Output the (x, y) coordinate of the center of the cell containing the given text.  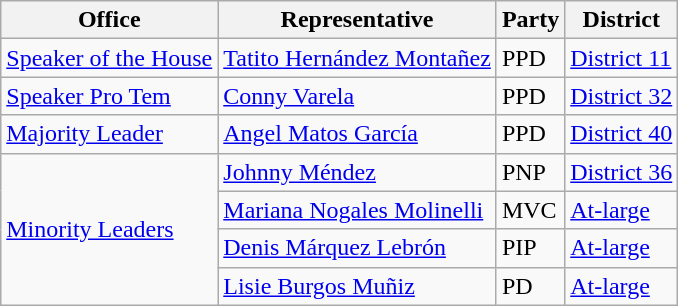
Minority Leaders (110, 229)
Johnny Méndez (358, 172)
Speaker of the House (110, 58)
PD (530, 286)
PNP (530, 172)
PIP (530, 248)
District 11 (622, 58)
Majority Leader (110, 134)
Angel Matos García (358, 134)
Office (110, 20)
Conny Varela (358, 96)
District (622, 20)
Denis Márquez Lebrón (358, 248)
Party (530, 20)
Representative (358, 20)
District 32 (622, 96)
MVC (530, 210)
Mariana Nogales Molinelli (358, 210)
Tatito Hernández Montañez (358, 58)
District 36 (622, 172)
Speaker Pro Tem (110, 96)
Lisie Burgos Muñiz (358, 286)
District 40 (622, 134)
